Identify which cell holds the provided text, then report its [x, y] central coordinate. 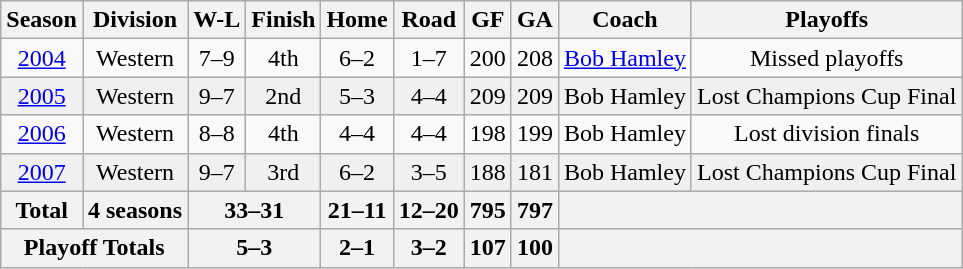
188 [488, 172]
100 [534, 248]
Finish [284, 20]
Playoffs [826, 20]
Lost division finals [826, 134]
12–20 [428, 210]
Missed playoffs [826, 58]
200 [488, 58]
Playoff Totals [94, 248]
W-L [217, 20]
Division [134, 20]
4 seasons [134, 210]
GF [488, 20]
1–7 [428, 58]
Total [42, 210]
33–31 [254, 210]
2007 [42, 172]
GA [534, 20]
3–5 [428, 172]
2nd [284, 96]
2–1 [357, 248]
3–2 [428, 248]
Home [357, 20]
21–11 [357, 210]
Road [428, 20]
2006 [42, 134]
198 [488, 134]
199 [534, 134]
2005 [42, 96]
107 [488, 248]
Season [42, 20]
Coach [624, 20]
2004 [42, 58]
3rd [284, 172]
208 [534, 58]
7–9 [217, 58]
797 [534, 210]
795 [488, 210]
181 [534, 172]
8–8 [217, 134]
